Return [x, y] of the center of cell containing provided text 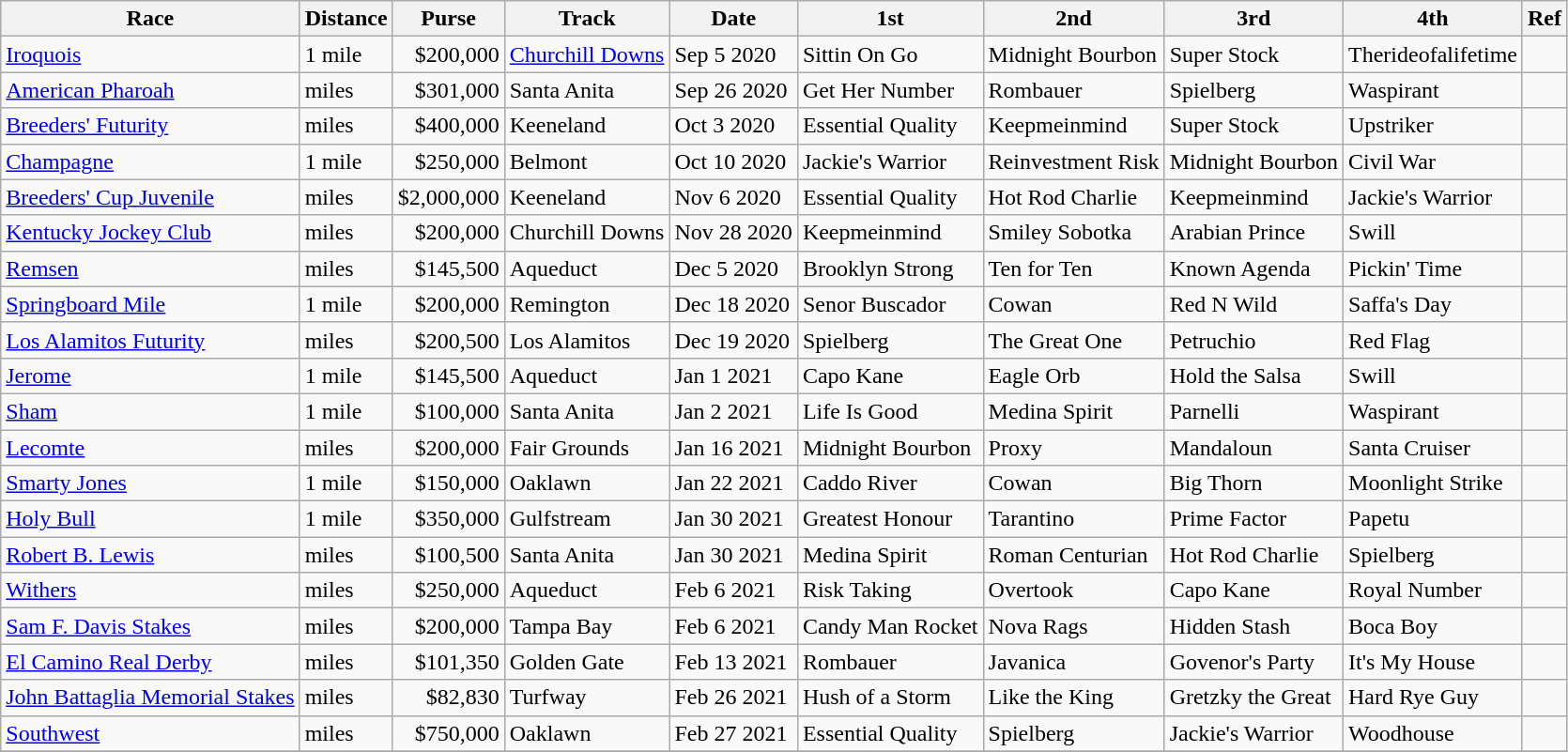
Jan 16 2021 [733, 448]
Sep 26 2020 [733, 90]
Petruchio [1253, 340]
$400,000 [449, 126]
Jan 22 2021 [733, 483]
Mandaloun [1253, 448]
Like the King [1074, 698]
Nov 28 2020 [733, 233]
Prime Factor [1253, 519]
Hush of a Storm [890, 698]
Dec 19 2020 [733, 340]
Hold the Salsa [1253, 376]
Papetu [1433, 519]
Lecomte [150, 448]
Oct 3 2020 [733, 126]
Eagle Orb [1074, 376]
Roman Centurian [1074, 555]
Dec 18 2020 [733, 304]
Therideofalifetime [1433, 54]
American Pharoah [150, 90]
Los Alamitos Futurity [150, 340]
$100,500 [449, 555]
Smarty Jones [150, 483]
Overtook [1074, 591]
Pickin' Time [1433, 269]
Upstriker [1433, 126]
Hidden Stash [1253, 626]
Distance [346, 19]
Jan 1 2021 [733, 376]
$301,000 [449, 90]
Reinvestment Risk [1074, 161]
Feb 27 2021 [733, 733]
Golden Gate [587, 662]
3rd [1253, 19]
Brooklyn Strong [890, 269]
4th [1433, 19]
Springboard Mile [150, 304]
Turfway [587, 698]
1st [890, 19]
$150,000 [449, 483]
Sam F. Davis Stakes [150, 626]
Champagne [150, 161]
Withers [150, 591]
Oct 10 2020 [733, 161]
Greatest Honour [890, 519]
Sep 5 2020 [733, 54]
Holy Bull [150, 519]
Dec 5 2020 [733, 269]
Sham [150, 411]
$750,000 [449, 733]
Breeders' Cup Juvenile [150, 197]
$100,000 [449, 411]
Govenor's Party [1253, 662]
2nd [1074, 19]
Life Is Good [890, 411]
Boca Boy [1433, 626]
Remsen [150, 269]
It's My House [1433, 662]
Belmont [587, 161]
Iroquois [150, 54]
Tarantino [1074, 519]
Breeders' Futurity [150, 126]
Civil War [1433, 161]
El Camino Real Derby [150, 662]
Purse [449, 19]
Sittin On Go [890, 54]
Candy Man Rocket [890, 626]
$101,350 [449, 662]
The Great One [1074, 340]
Feb 26 2021 [733, 698]
Ten for Ten [1074, 269]
Santa Cruiser [1433, 448]
Nov 6 2020 [733, 197]
Parnelli [1253, 411]
Feb 13 2021 [733, 662]
$200,500 [449, 340]
Known Agenda [1253, 269]
Tampa Bay [587, 626]
Senor Buscador [890, 304]
Date [733, 19]
Proxy [1074, 448]
Robert B. Lewis [150, 555]
Red Flag [1433, 340]
$350,000 [449, 519]
Get Her Number [890, 90]
Kentucky Jockey Club [150, 233]
Woodhouse [1433, 733]
Nova Rags [1074, 626]
Fair Grounds [587, 448]
Remington [587, 304]
Red N Wild [1253, 304]
$2,000,000 [449, 197]
Big Thorn [1253, 483]
Moonlight Strike [1433, 483]
Southwest [150, 733]
Risk Taking [890, 591]
Ref [1544, 19]
$82,830 [449, 698]
Track [587, 19]
Arabian Prince [1253, 233]
Jerome [150, 376]
Javanica [1074, 662]
Gulfstream [587, 519]
Saffa's Day [1433, 304]
Gretzky the Great [1253, 698]
Hard Rye Guy [1433, 698]
Smiley Sobotka [1074, 233]
Los Alamitos [587, 340]
Caddo River [890, 483]
Race [150, 19]
John Battaglia Memorial Stakes [150, 698]
Jan 2 2021 [733, 411]
Royal Number [1433, 591]
